Search for the cell housing the specified text and yield its (x, y) center coordinate. 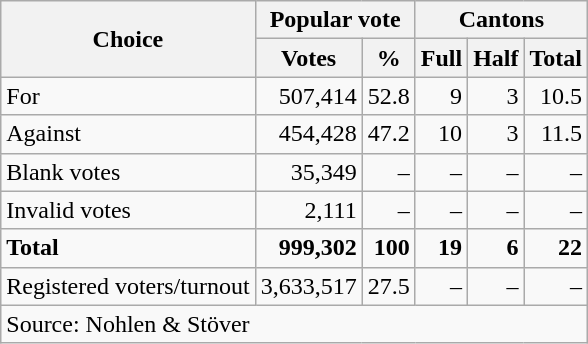
454,428 (308, 134)
22 (556, 248)
10 (441, 134)
35,349 (308, 172)
Half (496, 58)
% (388, 58)
999,302 (308, 248)
Popular vote (335, 20)
10.5 (556, 96)
19 (441, 248)
Source: Nohlen & Stöver (294, 324)
27.5 (388, 286)
3,633,517 (308, 286)
Votes (308, 58)
100 (388, 248)
6 (496, 248)
47.2 (388, 134)
Registered voters/turnout (128, 286)
2,111 (308, 210)
For (128, 96)
9 (441, 96)
Full (441, 58)
52.8 (388, 96)
11.5 (556, 134)
Against (128, 134)
Blank votes (128, 172)
Invalid votes (128, 210)
Cantons (501, 20)
Choice (128, 39)
507,414 (308, 96)
